Locate the cell with the specified text and output its [X, Y] center coordinate. 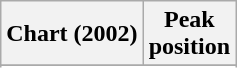
Peak position [189, 34]
Chart (2002) [72, 34]
